Extract the [x, y] coordinate from the center of the cell holding the provided text.  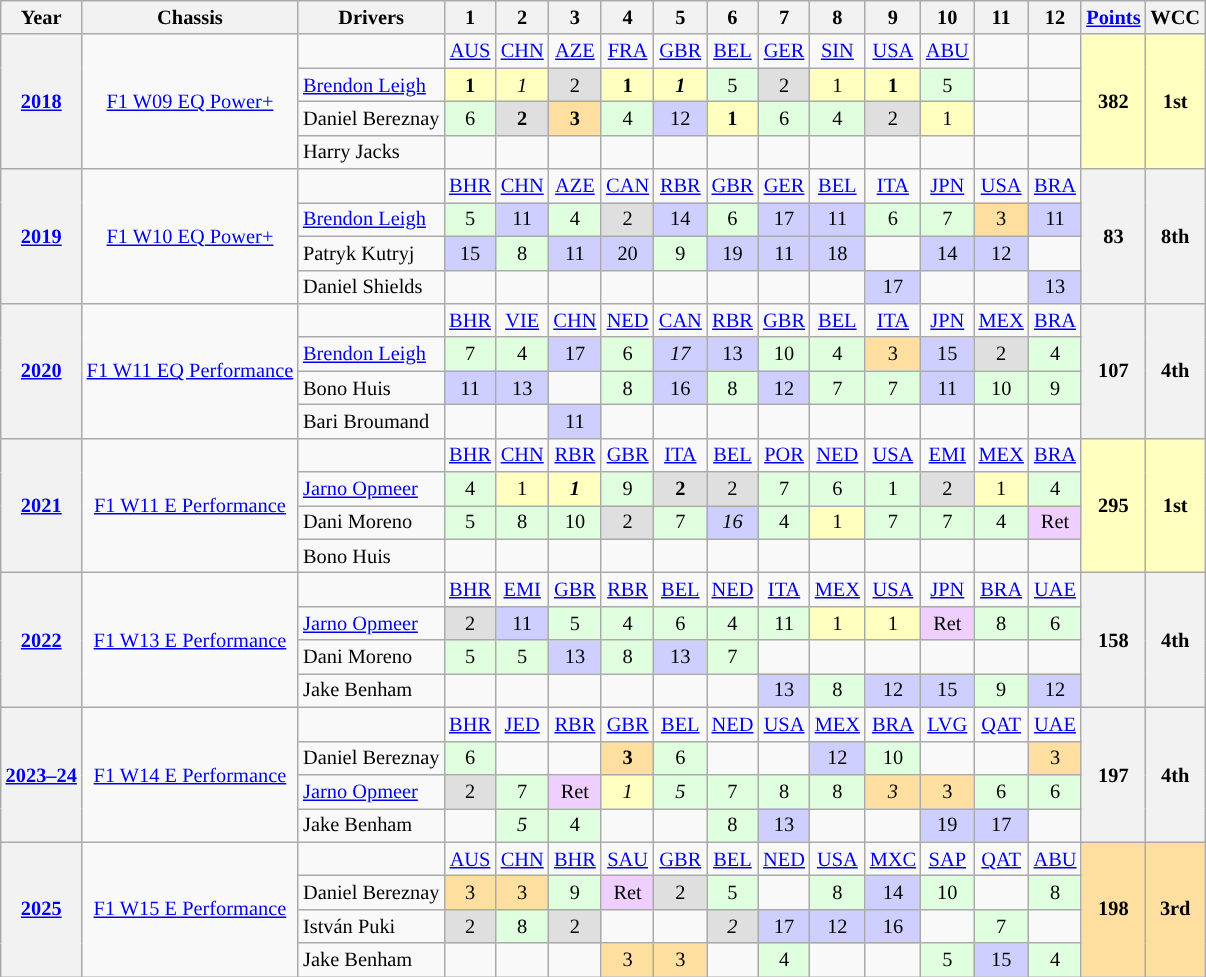
2019 [42, 236]
F1 W15 E Performance [190, 910]
István Puki [371, 926]
2018 [42, 102]
197 [1113, 774]
Harry Jacks [371, 152]
3rd [1175, 910]
SIN [838, 51]
2022 [42, 640]
295 [1113, 506]
F1 W13 E Performance [190, 640]
VIE [522, 320]
Bari Broumand [371, 421]
WCC [1175, 17]
8th [1175, 236]
18 [838, 253]
198 [1113, 910]
20 [628, 253]
107 [1113, 370]
JED [522, 724]
F1 W09 EQ Power+ [190, 102]
F1 W11 EQ Performance [190, 370]
F1 W10 EQ Power+ [190, 236]
SAP [948, 859]
2025 [42, 910]
Year [42, 17]
MXC [893, 859]
POR [784, 455]
Drivers [371, 17]
LVG [948, 724]
Points [1113, 17]
2021 [42, 506]
2023–24 [42, 774]
83 [1113, 236]
Daniel Shields [371, 287]
F1 W11 E Performance [190, 506]
382 [1113, 102]
FRA [628, 51]
2020 [42, 370]
Patryk Kutryj [371, 253]
SAU [628, 859]
Chassis [190, 17]
158 [1113, 640]
F1 W14 E Performance [190, 774]
